Return the [x, y] coordinate for the center point of the cell that contains the specified text.  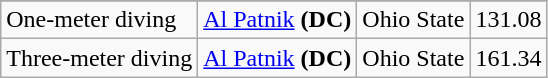
131.08 [508, 20]
Three-meter diving [100, 58]
One-meter diving [100, 20]
161.34 [508, 58]
